From the cell containing the given text, extract its center point as [X, Y] coordinate. 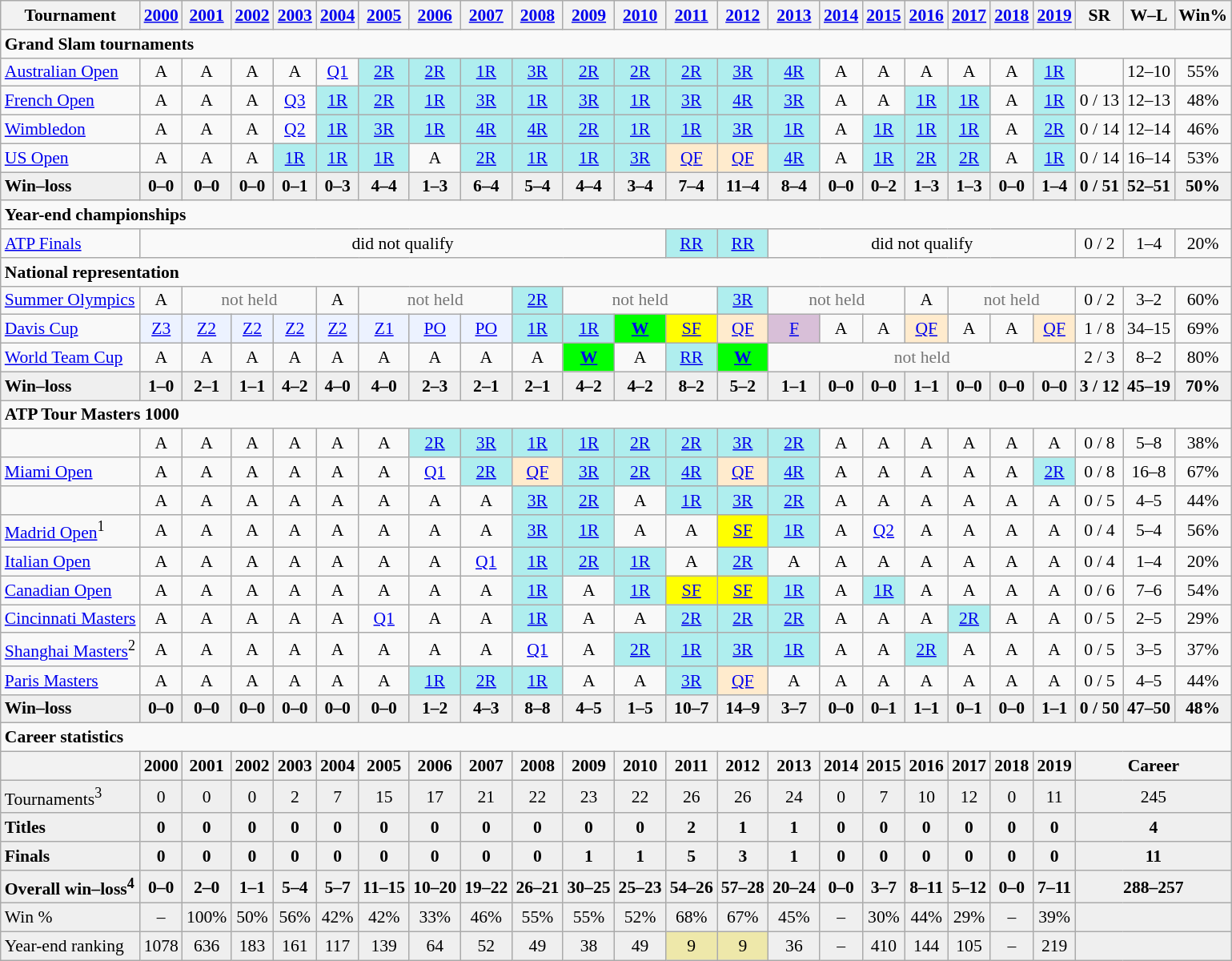
636 [207, 947]
117 [338, 947]
100% [207, 918]
183 [251, 947]
38% [1202, 444]
Paris Masters [70, 681]
26–21 [537, 887]
45% [794, 918]
68% [692, 918]
Z3 [162, 329]
57–28 [743, 887]
64 [435, 947]
53% [1202, 158]
Career [1154, 766]
Grand Slam tournaments [616, 44]
7–11 [1053, 887]
45–19 [1149, 386]
Tournament [70, 15]
0 / 6 [1100, 590]
ATP Finals [70, 243]
8–11 [927, 887]
12–10 [1149, 72]
5–12 [969, 887]
12–14 [1149, 130]
3–4 [640, 187]
39% [1053, 918]
4–3 [486, 710]
Tournaments3 [70, 796]
1–5 [640, 710]
12 [969, 796]
37% [1202, 650]
60% [1202, 300]
7–4 [692, 187]
0–2 [884, 187]
245 [1154, 796]
38 [588, 947]
30–25 [588, 887]
Davis Cup [70, 329]
36 [794, 947]
410 [884, 947]
54–26 [692, 887]
US Open [70, 158]
World Team Cup [70, 358]
Summer Olympics [70, 300]
Canadian Open [70, 590]
Q3 [295, 101]
8–4 [794, 187]
70% [1202, 386]
National representation [616, 272]
5–7 [338, 887]
Titles [70, 828]
2 / 3 [1100, 358]
French Open [70, 101]
30% [884, 918]
Shanghai Masters2 [70, 650]
15 [384, 796]
8–8 [537, 710]
Italian Open [70, 562]
Cincinnati Masters [70, 619]
14–9 [743, 710]
25–23 [640, 887]
3–2 [1149, 300]
SR [1100, 15]
0 / 13 [1100, 101]
W–L [1149, 15]
144 [927, 947]
Year-end ranking [70, 947]
Wimbledon [70, 130]
21 [486, 796]
0 / 50 [1100, 710]
0 / 51 [1100, 187]
1–0 [162, 386]
19–22 [486, 887]
10–7 [692, 710]
16–8 [1149, 472]
1–2 [435, 710]
F [794, 329]
52 [486, 947]
4 [1154, 828]
Career statistics [616, 738]
47–50 [1149, 710]
52–51 [1149, 187]
7–6 [1149, 590]
10–20 [435, 887]
1 / 8 [1100, 329]
1078 [162, 947]
161 [295, 947]
69% [1202, 329]
16–14 [1149, 158]
10 [927, 796]
Win% [1202, 15]
Win % [70, 918]
6–4 [486, 187]
11–15 [384, 887]
ATP Tour Masters 1000 [616, 415]
0–3 [338, 187]
219 [1053, 947]
24 [794, 796]
5 [692, 856]
139 [384, 947]
Overall win–loss4 [70, 887]
17 [435, 796]
3 / 12 [1100, 386]
Miami Open [70, 472]
Finals [70, 856]
5–8 [1149, 444]
80% [1202, 358]
54% [1202, 590]
105 [969, 947]
2–5 [1149, 619]
3 [743, 856]
5–2 [743, 386]
Year-end championships [616, 215]
11–4 [743, 187]
20–24 [794, 887]
52% [640, 918]
288–257 [1154, 887]
3–5 [1149, 650]
Madrid Open1 [70, 530]
2–3 [435, 386]
2–0 [207, 887]
Z1 [384, 329]
12–13 [1149, 101]
Australian Open [70, 72]
33% [435, 918]
23 [588, 796]
34–15 [1149, 329]
